For the text-containing cell, return its midpoint in (x, y) coordinate format. 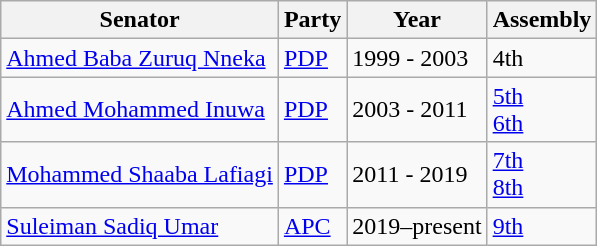
Mohammed Shaaba Lafiagi (140, 174)
APC (312, 226)
5th6th (542, 110)
Ahmed Baba Zuruq Nneka (140, 58)
Year (417, 20)
7th8th (542, 174)
9th (542, 226)
2019–present (417, 226)
4th (542, 58)
Senator (140, 20)
Suleiman Sadiq Umar (140, 226)
2011 - 2019 (417, 174)
Ahmed Mohammed Inuwa (140, 110)
Assembly (542, 20)
2003 - 2011 (417, 110)
Party (312, 20)
1999 - 2003 (417, 58)
